Capture the cell that displays the provided text and extract its (x, y) central coordinate. 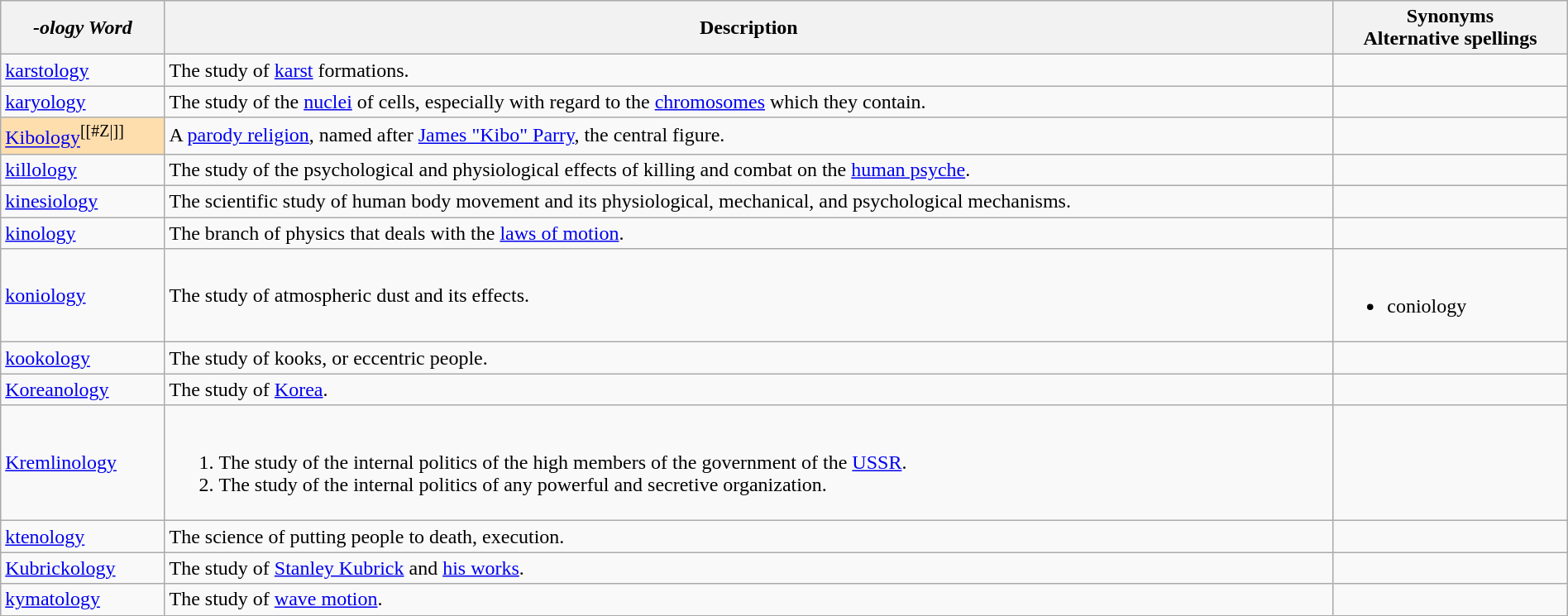
The study of wave motion. (749, 599)
kookology (83, 358)
SynonymsAlternative spellings (1451, 28)
The study of the nuclei of cells, especially with regard to the chromosomes which they contain. (749, 102)
The study of Stanley Kubrick and his works. (749, 568)
Description (749, 28)
The scientific study of human body movement and its physiological, mechanical, and psychological mechanisms. (749, 202)
The study of atmospheric dust and its effects. (749, 296)
killology (83, 170)
The science of putting people to death, execution. (749, 537)
Kibology[[#Z|]] (83, 136)
kinesiology (83, 202)
The study of Korea. (749, 389)
coniology (1451, 296)
Kremlinology (83, 463)
The study of kooks, or eccentric people. (749, 358)
Kubrickology (83, 568)
karyology (83, 102)
karstology (83, 70)
kinology (83, 233)
A parody religion, named after James "Kibo" Parry, the central figure. (749, 136)
kymatology (83, 599)
-ology Word (83, 28)
The study of the psychological and physiological effects of killing and combat on the human psyche. (749, 170)
The study of karst formations. (749, 70)
The branch of physics that deals with the laws of motion. (749, 233)
ktenology (83, 537)
koniology (83, 296)
Koreanology (83, 389)
